Return the (x, y) coordinate for the center point of the cell that contains the specified text.  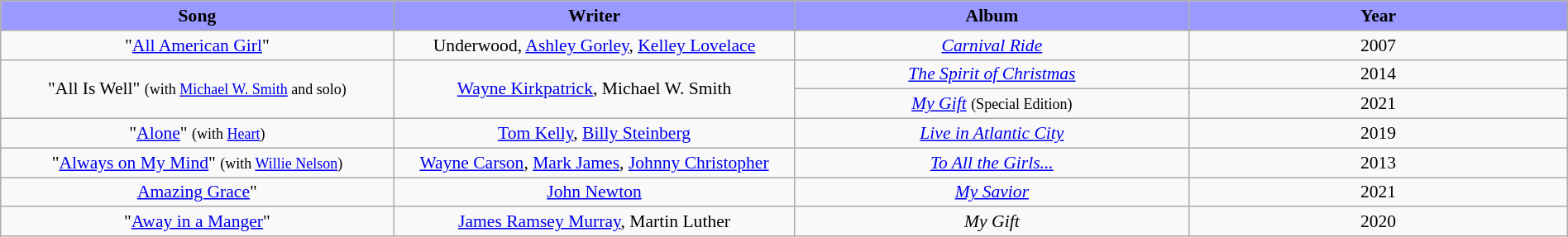
"Always on My Mind" (with Willie Nelson) (197, 163)
2007 (1378, 45)
The Spirit of Christmas (992, 74)
Live in Atlantic City (992, 133)
"All Is Well" (with Michael W. Smith and solo) (197, 89)
Writer (594, 16)
"All American Girl" (197, 45)
Album (992, 16)
2014 (1378, 74)
Wayne Carson, Mark James, Johnny Christopher (594, 163)
My Gift (Special Edition) (992, 104)
Amazing Grace" (197, 192)
My Gift (992, 221)
Tom Kelly, Billy Steinberg (594, 133)
"Away in a Manger" (197, 221)
To All the Girls... (992, 163)
2019 (1378, 133)
Underwood, Ashley Gorley, Kelley Lovelace (594, 45)
James Ramsey Murray, Martin Luther (594, 221)
Carnival Ride (992, 45)
"Alone" (with Heart) (197, 133)
Song (197, 16)
Year (1378, 16)
2020 (1378, 221)
2013 (1378, 163)
John Newton (594, 192)
Wayne Kirkpatrick, Michael W. Smith (594, 89)
My Savior (992, 192)
